Capture the cell that displays the provided text and extract its (X, Y) central coordinate. 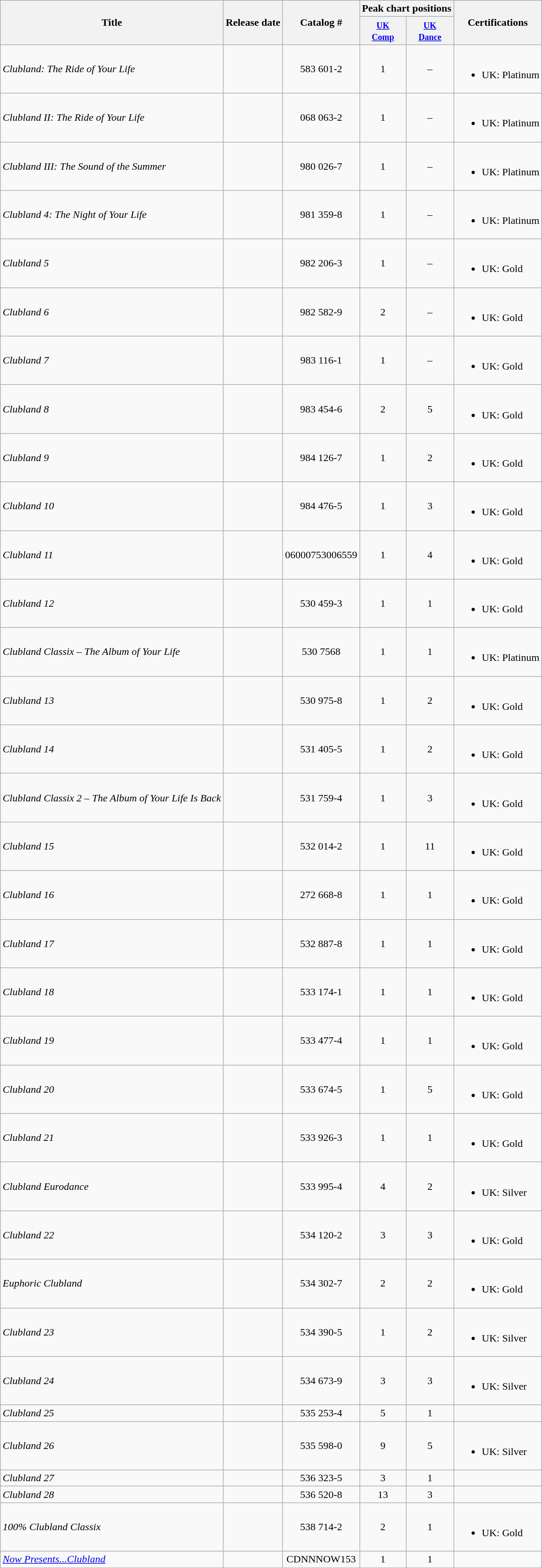
536 520-8 (321, 1495)
Clubland 12 (112, 603)
Clubland III: The Sound of the Summer (112, 166)
13 (383, 1495)
Clubland 24 (112, 1381)
536 323-5 (321, 1478)
Title (112, 22)
Clubland 25 (112, 1413)
Clubland 16 (112, 895)
531 759-4 (321, 798)
UK Dance (430, 31)
530 975-8 (321, 700)
CDNNNOW153 (321, 1559)
Euphoric Clubland (112, 1283)
Clubland II: The Ride of Your Life (112, 118)
983 454-6 (321, 409)
Clubland 4: The Night of Your Life (112, 215)
533 477-4 (321, 1041)
532 887-8 (321, 944)
984 476-5 (321, 506)
534 673-9 (321, 1381)
Clubland Eurodance (112, 1186)
Clubland 18 (112, 992)
534 302-7 (321, 1283)
272 668-8 (321, 895)
Clubland 17 (112, 944)
Clubland 28 (112, 1495)
534 120-2 (321, 1235)
Clubland 6 (112, 312)
Clubland 13 (112, 700)
Clubland: The Ride of Your Life (112, 69)
Clubland 20 (112, 1089)
Clubland 15 (112, 847)
Clubland 10 (112, 506)
Clubland 14 (112, 749)
533 674-5 (321, 1089)
Clubland 11 (112, 554)
984 126-7 (321, 457)
530 459-3 (321, 603)
533 174-1 (321, 992)
Release date (253, 22)
533 995-4 (321, 1186)
Clubland 26 (112, 1446)
Clubland 21 (112, 1138)
Clubland 8 (112, 409)
068 063-2 (321, 118)
06000753006559 (321, 554)
Clubland 27 (112, 1478)
Clubland 7 (112, 360)
Clubland 19 (112, 1041)
Clubland 9 (112, 457)
532 014-2 (321, 847)
538 714-2 (321, 1527)
Clubland Classix 2 – The Album of Your Life Is Back (112, 798)
Clubland 5 (112, 263)
533 926-3 (321, 1138)
Clubland Classix – The Album of Your Life (112, 652)
UK Comp (383, 31)
535 598-0 (321, 1446)
981 359-8 (321, 215)
Peak chart positions (406, 9)
9 (383, 1446)
11 (430, 847)
531 405-5 (321, 749)
Clubland 23 (112, 1332)
980 026-7 (321, 166)
583 601-2 (321, 69)
Certifications (497, 22)
982 582-9 (321, 312)
535 253-4 (321, 1413)
982 206-3 (321, 263)
Clubland 22 (112, 1235)
Catalog # (321, 22)
983 116-1 (321, 360)
534 390-5 (321, 1332)
100% Clubland Classix (112, 1527)
Now Presents...Clubland (112, 1559)
530 7568 (321, 652)
